Search for the cell housing the specified text and yield its (X, Y) center coordinate. 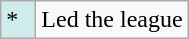
Led the league (112, 20)
* (18, 20)
